For the text-containing cell, return its midpoint in (X, Y) coordinate format. 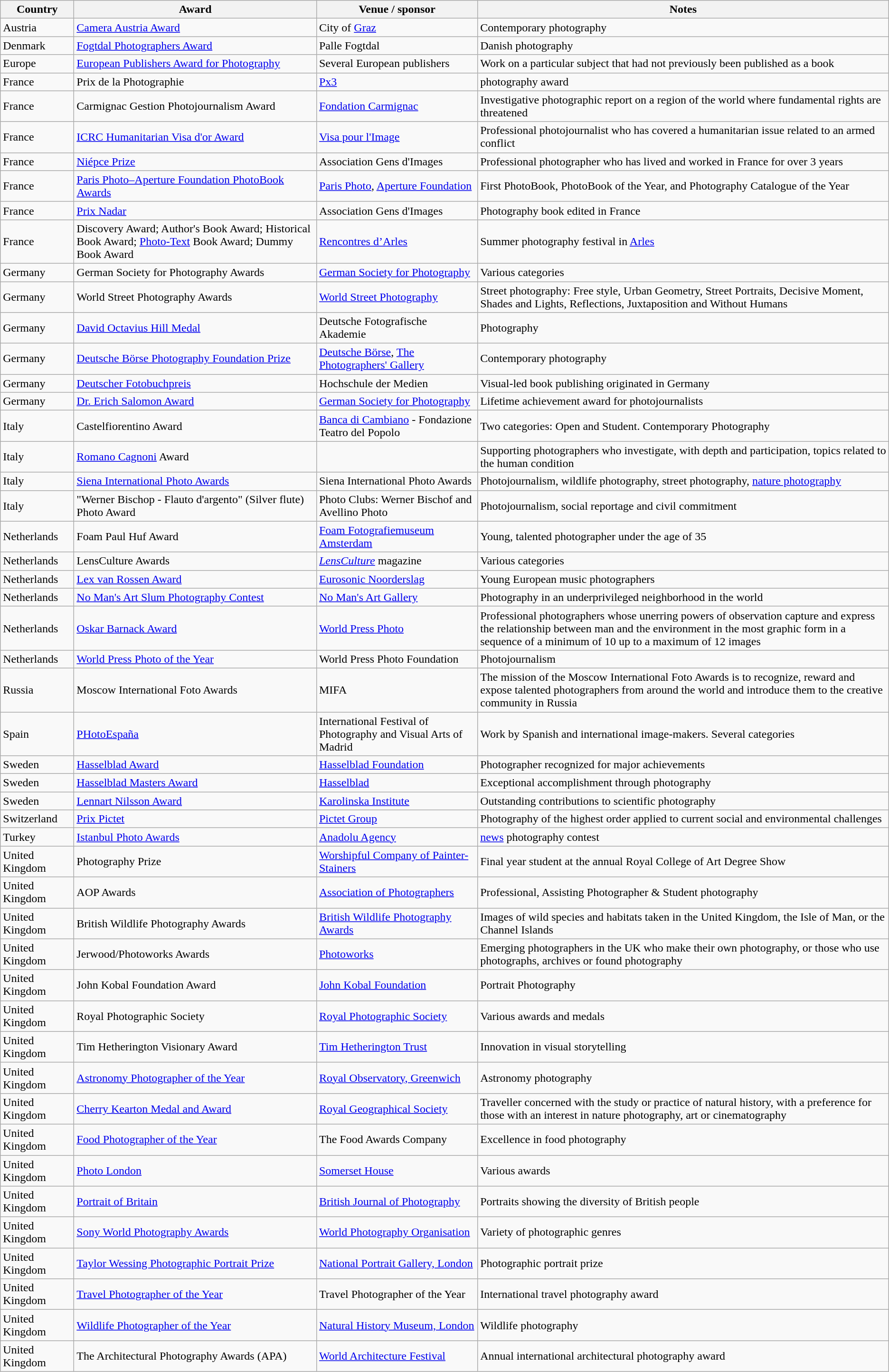
Castelfiorentino Award (196, 426)
AOP Awards (196, 892)
Deutsche Fotografische Akademie (397, 328)
Notes (683, 10)
Turkey (37, 837)
Prix Nadar (196, 210)
Portrait of Britain (196, 1202)
Danish photography (683, 46)
Worshipful Company of Painter-Stainers (397, 862)
Fondation Carmignac (397, 106)
Work by Spanish and international image-makers. Several categories (683, 734)
First PhotoBook, PhotoBook of the Year, and Photography Catalogue of the Year (683, 186)
Banca di Cambiano - Fondazione Teatro del Popolo (397, 426)
Switzerland (37, 819)
Food Photographer of the Year (196, 1139)
Deutsche Börse Photography Foundation Prize (196, 359)
International Festival of Photography and Visual Arts of Madrid (397, 734)
Romano Cagnoni Award (196, 457)
Lennart Nilsson Award (196, 801)
The Food Awards Company (397, 1139)
Country (37, 10)
Award (196, 10)
No Man's Art Gallery (397, 597)
Istanbul Photo Awards (196, 837)
Pictet Group (397, 819)
Lex van Rossen Award (196, 579)
Visual-led book publishing originated in Germany (683, 383)
Exceptional accomplishment through photography (683, 783)
World Press Photo Foundation (397, 659)
David Octavius Hill Medal (196, 328)
Wildlife photography (683, 1325)
Photojournalism (683, 659)
Foam Paul Huf Award (196, 537)
Moscow International Foto Awards (196, 690)
Supporting photographers who investigate, with depth and participation, topics related to the human condition (683, 457)
Photographer recognized for major achievements (683, 765)
Wildlife Photographer of the Year (196, 1325)
John Kobal Foundation Award (196, 985)
Tim Hetherington Trust (397, 1047)
Spain (37, 734)
ICRC Humanitarian Visa d'or Award (196, 137)
Tim Hetherington Visionary Award (196, 1047)
World Street Photography Awards (196, 296)
Deutsche Börse, The Photographers' Gallery (397, 359)
Prix Pictet (196, 819)
World Press Photo of the Year (196, 659)
Royal Geographical Society (397, 1109)
Photographic portrait prize (683, 1264)
City of Graz (397, 28)
Px3 (397, 82)
Eurosonic Noorderslag (397, 579)
John Kobal Foundation (397, 985)
Discovery Award; Author's Book Award; Historical Book Award; Photo-Text Book Award; Dummy Book Award (196, 241)
LensCulture magazine (397, 561)
Emerging photographers in the UK who make their own photography, or those who use photographs, archives or found photography (683, 954)
Annual international architectural photography award (683, 1356)
Fogtdal Photographers Award (196, 46)
Photojournalism, wildlife photography, street photography, nature photography (683, 481)
Several European publishers (397, 64)
Various awards and medals (683, 1016)
No Man's Art Slum Photography Contest (196, 597)
Anadolu Agency (397, 837)
Europe (37, 64)
International travel photography award (683, 1294)
Summer photography festival in Arles (683, 241)
Portrait Photography (683, 985)
Lifetime achievement award for photojournalists (683, 401)
Cherry Kearton Medal and Award (196, 1109)
British Journal of Photography (397, 1202)
World Press Photo (397, 628)
German Society for Photography Awards (196, 272)
Excellence in food photography (683, 1139)
news photography contest (683, 837)
Work on a particular subject that had not previously been published as a book (683, 64)
Carmignac Gestion Photojournalism Award (196, 106)
Visa pour l'Image (397, 137)
Karolinska Institute (397, 801)
Austria (37, 28)
Professional photographer who has lived and worked in France for over 3 years (683, 162)
Photo London (196, 1171)
Hochschule der Medien (397, 383)
Hasselblad Masters Award (196, 783)
Taylor Wessing Photographic Portrait Prize (196, 1264)
Photography in an underprivileged neighborhood in the world (683, 597)
Oskar Barnack Award (196, 628)
Russia (37, 690)
Niépce Prize (196, 162)
Photoworks (397, 954)
"Werner Bischop - Flauto d'argento" (Silver flute) Photo Award (196, 505)
Variety of photographic genres (683, 1232)
Investigative photographic report on a region of the world where fundamental rights are threatened (683, 106)
European Publishers Award for Photography (196, 64)
Young European music photographers (683, 579)
Two categories: Open and Student. Contemporary Photography (683, 426)
Street photography: Free style, Urban Geometry, Street Portraits, Decisive Moment, Shades and Lights, Reflections, Juxtaposition and Without Humans (683, 296)
Sony World Photography Awards (196, 1232)
Somerset House (397, 1171)
Young, talented photographer under the age of 35 (683, 537)
Outstanding contributions to scientific photography (683, 801)
LensCulture Awards (196, 561)
Palle Fogtdal (397, 46)
Hasselblad Award (196, 765)
MIFA (397, 690)
World Photography Organisation (397, 1232)
Natural History Museum, London (397, 1325)
Deutscher Fotobuchpreis (196, 383)
Photography of the highest order applied to current social and environmental challenges (683, 819)
Innovation in visual storytelling (683, 1047)
Astronomy Photographer of the Year (196, 1077)
Camera Austria Award (196, 28)
Photojournalism, social reportage and civil commitment (683, 505)
Photo Clubs: Werner Bischof and Avellino Photo (397, 505)
Royal Observatory, Greenwich (397, 1077)
Hasselblad (397, 783)
Astronomy photography (683, 1077)
Various awards (683, 1171)
Paris Photo, Aperture Foundation (397, 186)
Association of Photographers (397, 892)
photography award (683, 82)
Hasselblad Foundation (397, 765)
Professional photojournalist who has covered a humanitarian issue related to an armed conflict (683, 137)
Images of wild species and habitats taken in the United Kingdom, the Isle of Man, or the Channel Islands (683, 924)
World Street Photography (397, 296)
Rencontres d’Arles (397, 241)
Prix de la Photographie (196, 82)
World Architecture Festival (397, 1356)
Jerwood/Photoworks Awards (196, 954)
Venue / sponsor (397, 10)
Final year student at the annual Royal College of Art Degree Show (683, 862)
Foam Fotografiemuseum Amsterdam (397, 537)
Professional, Assisting Photographer & Student photography (683, 892)
Photography Prize (196, 862)
The Architectural Photography Awards (APA) (196, 1356)
PHotoEspaña (196, 734)
Portraits showing the diversity of British people (683, 1202)
Denmark (37, 46)
Photography book edited in France (683, 210)
Photography (683, 328)
Paris Photo–Aperture Foundation PhotoBook Awards (196, 186)
Dr. Erich Salomon Award (196, 401)
National Portrait Gallery, London (397, 1264)
